Extract the (x, y) coordinate from the center of the cell holding the provided text.  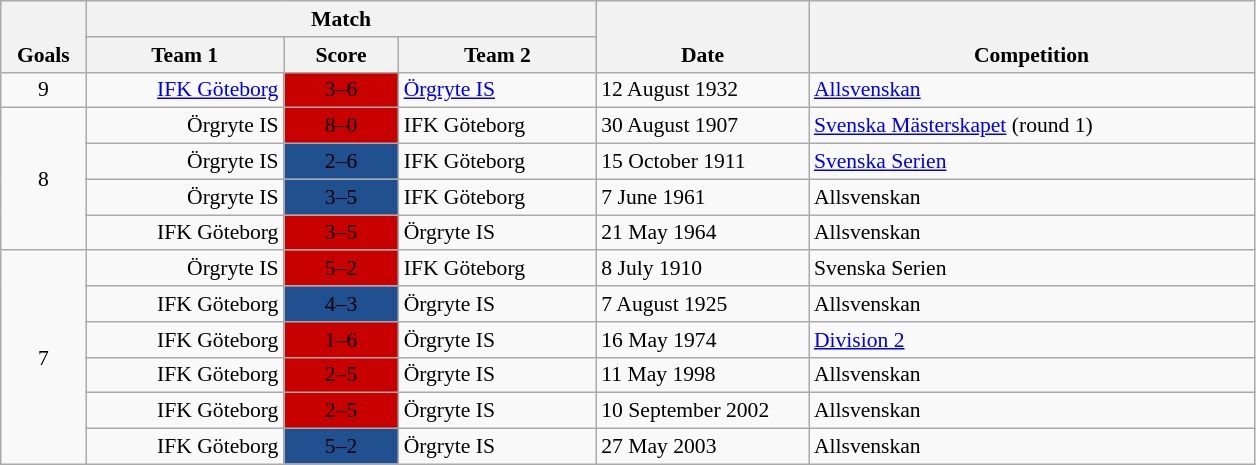
7 August 1925 (702, 304)
16 May 1974 (702, 340)
11 May 1998 (702, 375)
Division 2 (1032, 340)
15 October 1911 (702, 162)
7 June 1961 (702, 197)
27 May 2003 (702, 447)
3–6 (342, 90)
Score (342, 55)
8 July 1910 (702, 269)
2–6 (342, 162)
Team 2 (498, 55)
9 (44, 90)
21 May 1964 (702, 233)
30 August 1907 (702, 126)
8 (44, 179)
Team 1 (185, 55)
7 (44, 358)
Svenska Mästerskapet (round 1) (1032, 126)
8–0 (342, 126)
Match (341, 19)
4–3 (342, 304)
Goals (44, 36)
12 August 1932 (702, 90)
1–6 (342, 340)
Competition (1032, 36)
Date (702, 36)
10 September 2002 (702, 411)
